Locate the cell with the specified text and output its (X, Y) center coordinate. 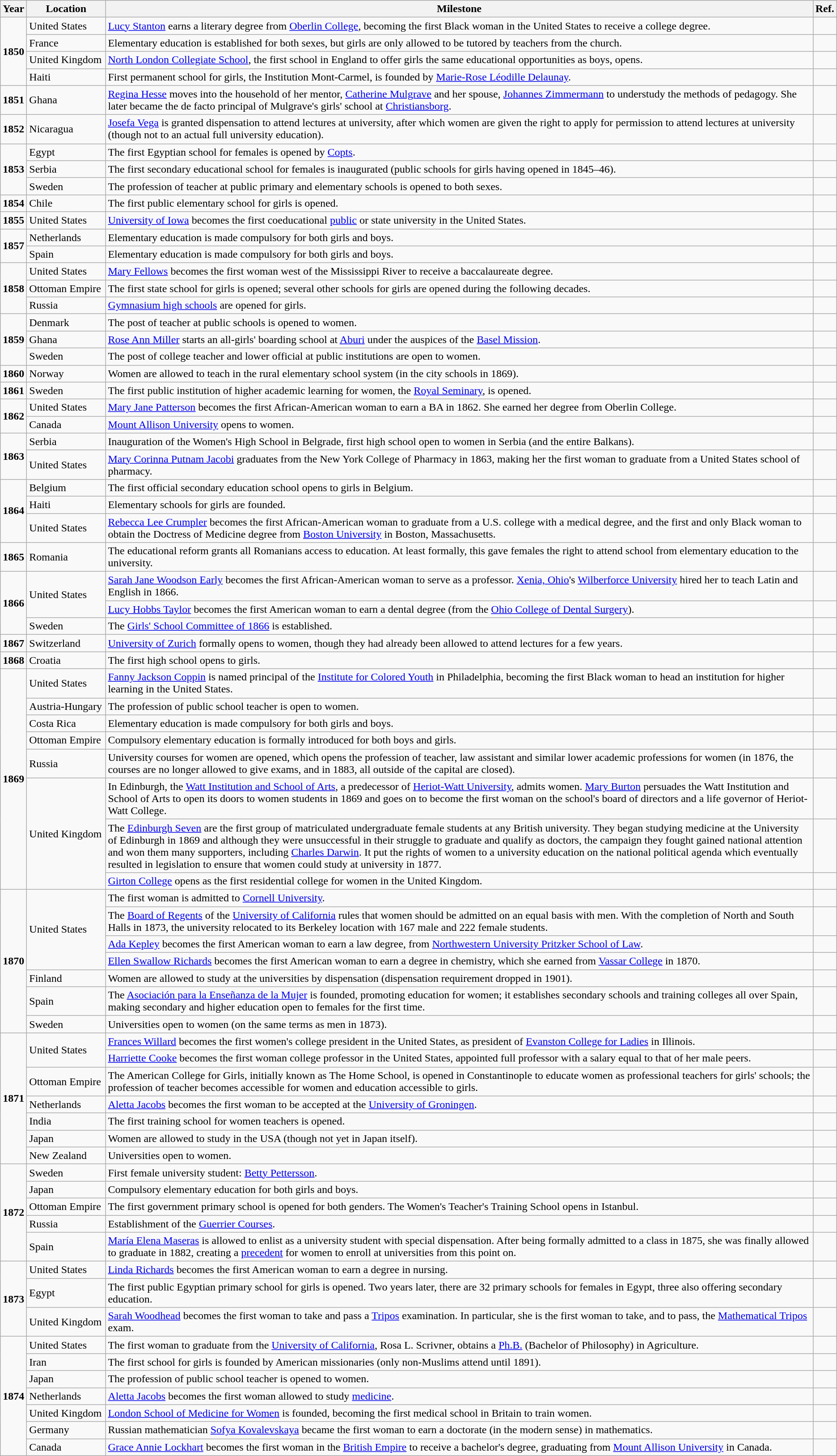
Croatia (66, 660)
Costa Rica (66, 723)
University of Iowa becomes the first coeducational public or state university in the United States. (459, 220)
1865 (13, 557)
Frances Willard becomes the first women's college president in the United States, as president of Evanston College for Ladies in Illinois. (459, 1041)
1853 (13, 169)
Girton College opens as the first residential college for women in the United Kingdom. (459, 881)
North London Collegiate School, the first school in England to offer girls the same educational opportunities as boys, opens. (459, 60)
Mary Jane Patterson becomes the first African-American woman to earn a BA in 1862. She earned her degree from Oberlin College. (459, 408)
The first training school for women teachers is opened. (459, 1121)
Inauguration of the Women's High School in Belgrade, first high school open to women in Serbia (and the entire Balkans). (459, 441)
Gymnasium high schools are opened for girls. (459, 306)
The first Egyptian school for females is opened by Copts. (459, 152)
The profession of public school teacher is open to women. (459, 706)
The Girls' School Committee of 1866 is established. (459, 626)
Germany (66, 1430)
Elementary schools for girls are founded. (459, 505)
Aletta Jacobs becomes the first woman to be accepted at the University of Groningen. (459, 1104)
The first government primary school is opened for both genders. The Women's Teacher's Training School opens in Istanbul. (459, 1206)
Chile (66, 203)
1872 (13, 1212)
The first public institution of higher academic learning for women, the Royal Seminary, is opened. (459, 391)
The post of teacher at public schools is opened to women. (459, 323)
France (66, 43)
Women are allowed to teach in the rural elementary school system (in the city schools in 1869). (459, 374)
1859 (13, 340)
1851 (13, 100)
1858 (13, 289)
The post of college teacher and lower official at public institutions are open to women. (459, 357)
Finland (66, 978)
1855 (13, 220)
Milestone (459, 9)
Russian mathematician Sofya Kovalevskaya became the first woman to earn a doctorate (in the modern sense) in mathematics. (459, 1430)
1862 (13, 416)
1857 (13, 246)
Norway (66, 374)
The first official secondary education school opens to girls in Belgium. (459, 488)
1854 (13, 203)
Compulsory elementary education is formally introduced for both boys and girls. (459, 740)
Lucy Hobbs Taylor becomes the first American woman to earn a dental degree (from the Ohio College of Dental Surgery). (459, 609)
New Zealand (66, 1155)
Romania (66, 557)
Denmark (66, 323)
1868 (13, 660)
The profession of public school teacher is opened to women. (459, 1379)
1864 (13, 511)
The first woman is admitted to Cornell University. (459, 898)
1874 (13, 1396)
Year (13, 9)
The first public elementary school for girls is opened. (459, 203)
Ada Kepley becomes the first American woman to earn a law degree, from Northwestern University Pritzker School of Law. (459, 944)
Compulsory elementary education for both girls and boys. (459, 1189)
1850 (13, 51)
Nicaragua (66, 129)
Location (66, 9)
Elementary education is established for both sexes, but girls are only allowed to be tutored by teachers from the church. (459, 43)
1852 (13, 129)
Linda Richards becomes the first American woman to earn a degree in nursing. (459, 1270)
Mary Fellows becomes the first woman west of the Mississippi River to receive a baccalaureate degree. (459, 272)
1867 (13, 643)
First permanent school for girls, the Institution Mont-Carmel, is founded by Marie-Rose Léodille Delaunay. (459, 77)
First female university student: Betty Pettersson. (459, 1172)
1871 (13, 1099)
Universities open to women (on the same terms as men in 1873). (459, 1024)
India (66, 1121)
Women are allowed to study at the universities by dispensation (dispensation requirement dropped in 1901). (459, 978)
The first woman to graduate from the University of California, Rosa L. Scrivner, obtains a Ph.B. (Bachelor of Philosophy) in Agriculture. (459, 1345)
Women are allowed to study in the USA (though not yet in Japan itself). (459, 1138)
London School of Medicine for Women is founded, becoming the first medical school in Britain to train women. (459, 1413)
The first state school for girls is opened; several other schools for girls are opened during the following decades. (459, 289)
Universities open to women. (459, 1155)
1861 (13, 391)
Establishment of the Guerrier Courses. (459, 1223)
Aletta Jacobs becomes the first woman allowed to study medicine. (459, 1396)
Switzerland (66, 643)
Iran (66, 1362)
University of Zurich formally opens to women, though they had already been allowed to attend lectures for a few years. (459, 643)
Mount Allison University opens to women. (459, 424)
1866 (13, 603)
The first school for girls is founded by American missionaries (only non-Muslims attend until 1891). (459, 1362)
The first high school opens to girls. (459, 660)
Belgium (66, 488)
Austria-Hungary (66, 706)
1873 (13, 1299)
The profession of teacher at public primary and elementary schools is opened to both sexes. (459, 186)
The first secondary educational school for females is inaugurated (public schools for girls having opened in 1845–46). (459, 169)
Lucy Stanton earns a literary degree from Oberlin College, becoming the first Black woman in the United States to receive a college degree. (459, 26)
1860 (13, 374)
Ellen Swallow Richards becomes the first American woman to earn a degree in chemistry, which she earned from Vassar College in 1870. (459, 961)
1869 (13, 779)
Ref. (824, 9)
1870 (13, 961)
Rose Ann Miller starts an all-girls' boarding school at Aburi under the auspices of the Basel Mission. (459, 340)
1863 (13, 456)
